Determine the [x, y] coordinate at the center of the cell enclosing the given text.  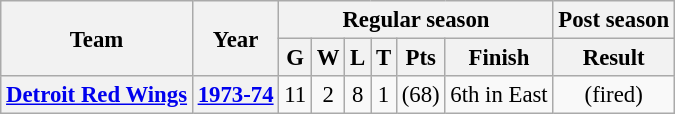
Result [614, 58]
Post season [614, 20]
8 [358, 95]
(fired) [614, 95]
1 [384, 95]
L [358, 58]
Finish [499, 58]
11 [296, 95]
Detroit Red Wings [97, 95]
6th in East [499, 95]
(68) [420, 95]
Regular season [416, 20]
Year [236, 38]
W [328, 58]
G [296, 58]
Team [97, 38]
Pts [420, 58]
2 [328, 95]
1973-74 [236, 95]
T [384, 58]
